Find where the given text appears and provide that cell's center as (X, Y) coordinate. 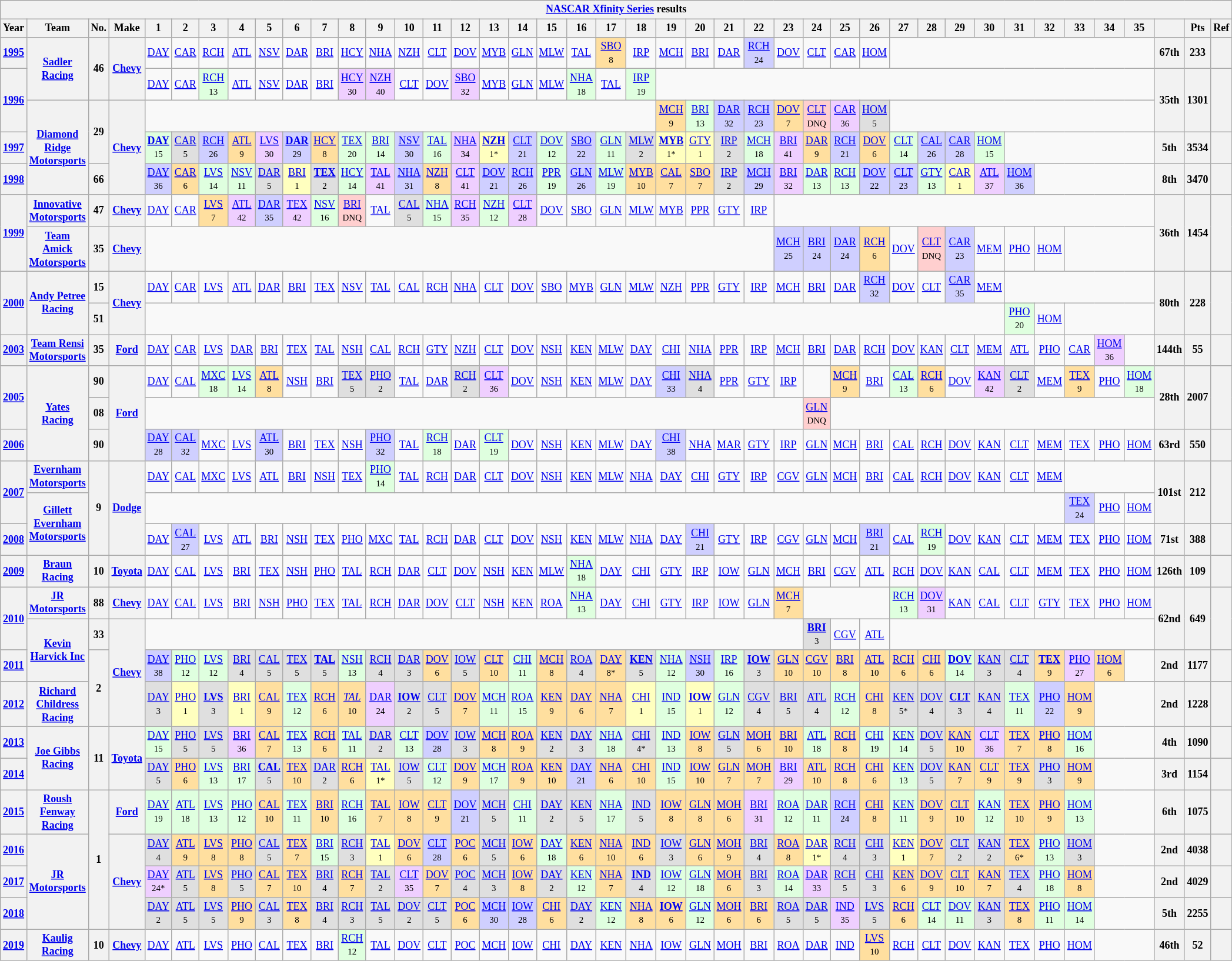
144th (1170, 351)
DAY19 (158, 812)
BRI29 (789, 774)
HOM8 (1080, 882)
CAL27 (185, 540)
TAL41 (380, 179)
BRI15 (325, 850)
KEN11 (903, 812)
MLW19 (610, 179)
KAN12 (989, 812)
Evernham Motorsports (58, 476)
228 (1197, 302)
67th (1170, 53)
TEX6* (1020, 850)
GLNDNQ (816, 413)
TAL1 (380, 850)
NHA4 (700, 382)
RCH18 (438, 445)
KAN4 (989, 704)
1999 (14, 233)
1177 (1197, 666)
ATL37 (989, 179)
Dodge (127, 508)
RCH5 (845, 882)
GLN10 (789, 666)
CLT41 (465, 179)
3470 (1197, 179)
CGV10 (816, 666)
388 (1197, 540)
35th (1170, 100)
MCH7 (789, 603)
KEN9 (552, 704)
NHA8 (641, 913)
16 (582, 28)
BRI36 (242, 742)
PHO3 (1050, 774)
KEN5* (903, 704)
CHI10 (641, 774)
1090 (1197, 742)
7 (325, 28)
POC (465, 945)
Braun Racing (58, 571)
BRI41 (789, 148)
BRI14 (380, 148)
SBO7 (700, 179)
DAY24* (158, 882)
POC4 (465, 882)
36th (1170, 233)
1996 (14, 100)
TEX20 (352, 148)
MYB1* (672, 148)
CAL3 (269, 913)
1228 (1197, 704)
21 (729, 28)
2011 (14, 666)
Sadler Racing (58, 68)
MXC18 (213, 382)
2005 (14, 398)
MCH29 (759, 179)
CLT12 (438, 774)
PHO11 (1050, 913)
Yates Racing (58, 413)
RCH21 (845, 148)
2008 (14, 540)
CLT4 (1020, 666)
TAL2 (380, 882)
19 (672, 28)
14 (523, 28)
NZH8 (438, 179)
HCY8 (325, 148)
23 (789, 28)
CAL10 (269, 812)
2015 (14, 812)
08 (99, 413)
CAL26 (931, 148)
NHA34 (465, 148)
CHI1 (641, 704)
HOM5 (875, 116)
22 (759, 28)
MOH (729, 945)
88 (99, 603)
DAR9 (816, 148)
HCY (352, 53)
2018 (14, 913)
HOM14 (1080, 913)
CAR35 (960, 287)
101st (1170, 492)
DOV11 (960, 913)
IND35 (845, 913)
ROA12 (789, 812)
BRI21 (875, 540)
LVS7 (213, 211)
RCH16 (352, 812)
NHA6 (610, 774)
DOV2 (409, 913)
ROA5 (789, 913)
62nd (1170, 619)
NSV11 (242, 179)
ROA15 (523, 704)
TAL16 (438, 148)
KAN10 (960, 742)
Andy Petree Racing (58, 302)
NSH13 (352, 666)
IOW2 (409, 704)
NHA10 (610, 850)
CAR36 (845, 116)
KAN42 (989, 382)
CAL9 (269, 704)
24 (816, 28)
KAN2 (989, 850)
PHO22 (1050, 704)
30 (989, 28)
4029 (1197, 882)
NZH40 (380, 85)
CLT3 (960, 704)
25 (845, 28)
RCH19 (931, 540)
DOV14 (960, 666)
IND13 (672, 742)
ATL8 (269, 382)
KEN1 (903, 850)
GTY1 (700, 148)
4038 (1197, 850)
CHI38 (672, 445)
CLT35 (409, 882)
GLN26 (582, 179)
2016 (14, 850)
GLN8 (700, 812)
212 (1197, 492)
LVS30 (269, 148)
BRI32 (789, 179)
DAY18 (552, 850)
80th (1170, 302)
1998 (14, 179)
MOH7 (759, 774)
SBO22 (582, 148)
TEX42 (297, 211)
DOV31 (931, 603)
GTY13 (931, 179)
28 (931, 28)
KEN10 (552, 774)
NHA15 (438, 211)
TEX2 (325, 179)
DAR3 (409, 666)
PHO32 (380, 445)
2014 (14, 774)
TEX13 (297, 742)
1075 (1197, 812)
IRP19 (641, 85)
RCH35 (465, 211)
47 (99, 211)
3 (213, 28)
NHA17 (610, 812)
1154 (1197, 774)
NSV30 (409, 148)
HOM3 (1080, 850)
PPR19 (552, 179)
66 (99, 179)
CAL13 (903, 382)
HOM6 (1109, 666)
ATL30 (269, 445)
TAL10 (352, 704)
2000 (14, 302)
MCH18 (759, 148)
17 (610, 28)
ATL42 (242, 211)
TEX4 (1020, 882)
DAY28 (158, 445)
71st (1170, 540)
550 (1197, 445)
DAR1* (816, 850)
MCH11 (494, 704)
NHA12 (672, 666)
233 (1197, 53)
BRIDNQ (352, 211)
ROA4 (582, 666)
2003 (14, 351)
3534 (1197, 148)
20 (700, 28)
Innovative Motorsports (58, 211)
Team (58, 28)
Kevin Harvick Inc (58, 650)
ROA14 (789, 882)
126th (1170, 571)
PHO13 (1050, 850)
IOW10 (700, 774)
RCH23 (759, 116)
DAY5 (158, 774)
13 (494, 28)
CAR1 (960, 179)
HOM16 (1080, 742)
NHA13 (582, 603)
LVS12 (213, 666)
DAR33 (816, 882)
CAR28 (960, 148)
DAY38 (158, 666)
ATL4 (816, 704)
BRI13 (700, 116)
1301 (1197, 100)
8th (1170, 179)
NHA31 (409, 179)
DAY8* (610, 666)
MYB10 (641, 179)
IND5 (641, 812)
TAL1* (380, 774)
CAR6 (185, 179)
BRI17 (242, 774)
MCH3 (494, 882)
DAY21 (582, 774)
Joe Gibbs Racing (58, 758)
CHI33 (672, 382)
DOV4 (931, 704)
CAL32 (185, 445)
GLN18 (700, 882)
649 (1197, 619)
KEN2 (552, 742)
6th (1170, 812)
DOV22 (875, 179)
2017 (14, 882)
LVS3 (213, 704)
109 (1197, 571)
IOW28 (523, 913)
NSV16 (325, 211)
HOM15 (989, 148)
DAR13 (816, 179)
IND4 (641, 882)
RCH2 (465, 382)
DAR35 (269, 211)
PHO27 (1080, 666)
1997 (14, 148)
GLN6 (700, 850)
Team Rensi Motorsports (58, 351)
BRI24 (816, 249)
CHI21 (700, 540)
ROA8 (789, 850)
34 (1109, 28)
PHO6 (185, 774)
26 (875, 28)
1454 (1197, 233)
DAR32 (729, 116)
NZH1* (494, 148)
CLT13 (409, 742)
CAR5 (185, 148)
BRI6 (759, 913)
BRI31 (759, 812)
12 (465, 28)
5 (269, 28)
RCH32 (875, 287)
CHI19 (875, 742)
NSH30 (700, 666)
51 (99, 319)
DAY6 (582, 704)
TAL11 (352, 742)
Pts (1197, 28)
1995 (14, 53)
Gillett Evernham Motorsports (58, 523)
HCY30 (352, 85)
Richard Childress Racing (58, 704)
LVS10 (875, 945)
CHI4* (641, 742)
Team Amick Motorsports (58, 249)
MOH9 (729, 850)
HCY14 (352, 179)
2009 (14, 571)
4th (1170, 742)
CGV4 (759, 704)
BRI5 (789, 704)
32 (1050, 28)
NZH12 (494, 211)
PHO18 (1050, 882)
PHO14 (380, 476)
NASCAR Xfinity Series results (616, 9)
MCH30 (494, 913)
TEX24 (1080, 508)
8 (352, 28)
TEX12 (297, 704)
CLT23 (903, 179)
CLT19 (494, 445)
RCH7 (352, 882)
MCH25 (789, 249)
KEN14 (903, 742)
HOM18 (1140, 382)
Ref (1221, 28)
2012 (14, 704)
PHO20 (1020, 319)
28th (1170, 398)
GLN7 (729, 774)
2006 (14, 445)
BRI8 (845, 666)
IOW12 (672, 882)
Year (14, 28)
CAR23 (960, 249)
2019 (14, 945)
MLW2 (641, 148)
GLN5 (729, 742)
DAR11 (816, 812)
63rd (1170, 445)
HOM13 (1080, 812)
DOV28 (438, 742)
6 (297, 28)
IND (845, 945)
Diamond Ridge Motorsports (58, 147)
SBO8 (610, 53)
46th (1170, 945)
27 (903, 28)
Kaulig Racing (58, 945)
DOV12 (552, 148)
2013 (14, 742)
PHO2 (380, 382)
2010 (14, 619)
GLN11 (610, 148)
PHO1 (185, 704)
Make (127, 28)
CLT21 (523, 148)
55 (1197, 351)
4 (242, 28)
31 (1020, 28)
2255 (1197, 913)
MCH17 (494, 774)
IRP16 (729, 666)
MAR (729, 445)
DAY4 (158, 850)
3rd (1170, 774)
TAL7 (380, 812)
52 (1197, 945)
46 (99, 68)
SBO32 (465, 85)
Roush Fenway Racing (58, 812)
No. (99, 28)
DAY36 (158, 179)
18 (641, 28)
IND6 (641, 850)
IOW1 (700, 704)
DAR29 (297, 148)
KEN13 (903, 774)
